Locate the cell with the specified text and output its [x, y] center coordinate. 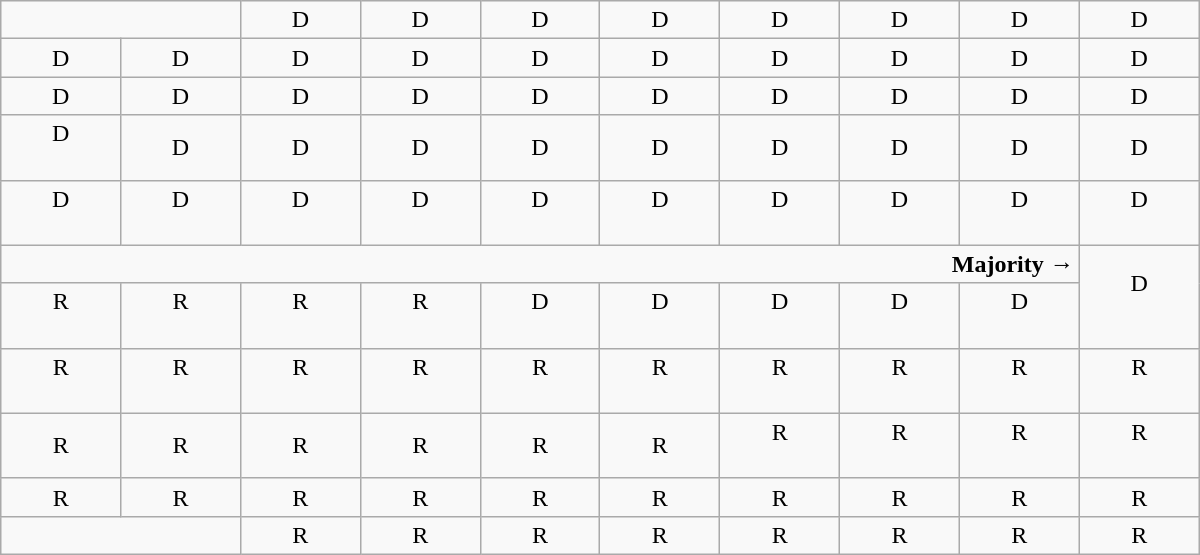
Majority → [540, 264]
